Return the [X, Y] coordinate for the center point of the cell that contains the specified text.  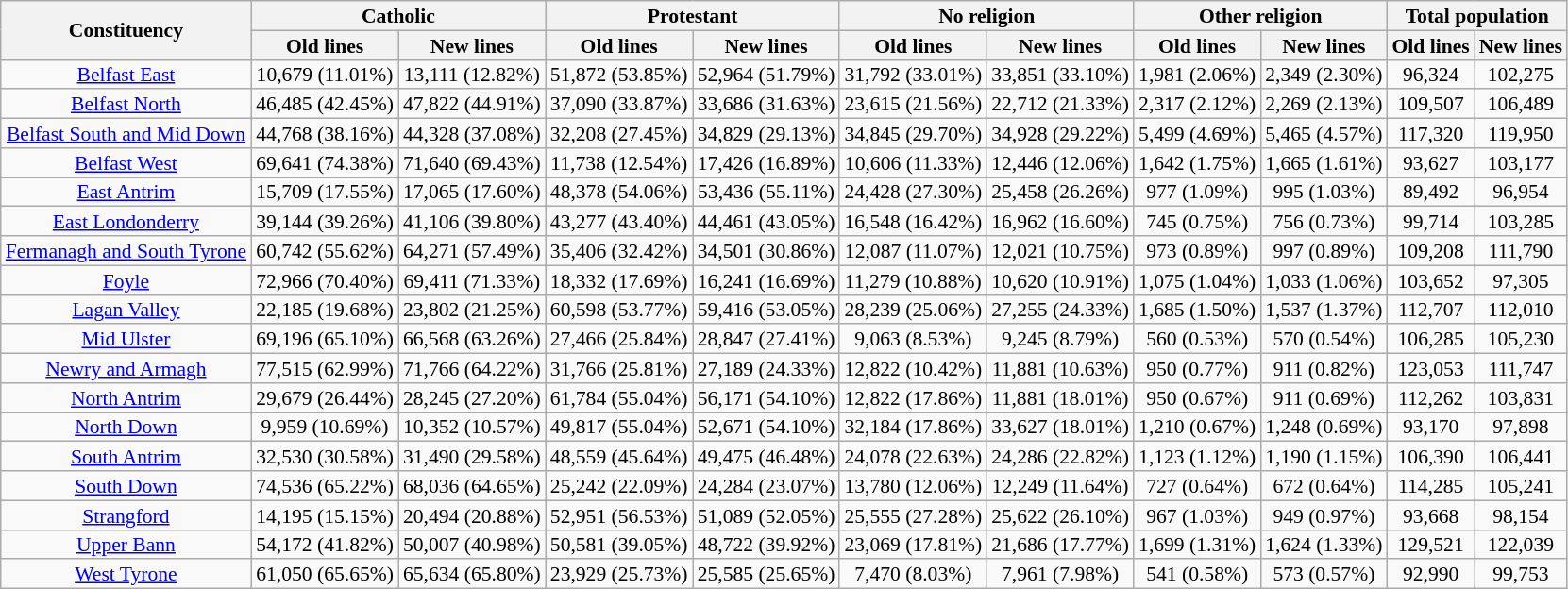
32,530 (30.58%) [325, 457]
1,624 (1.33%) [1324, 544]
103,652 [1430, 279]
103,831 [1521, 398]
995 (1.03%) [1324, 193]
24,078 (22.63%) [913, 457]
18,332 (17.69%) [619, 279]
950 (0.77%) [1197, 368]
92,990 [1430, 574]
Constituency [126, 30]
99,753 [1521, 574]
25,585 (25.65%) [767, 574]
33,851 (33.10%) [1060, 74]
21,686 (17.77%) [1060, 544]
103,285 [1521, 221]
44,461 (43.05%) [767, 221]
1,210 (0.67%) [1197, 427]
99,714 [1430, 221]
48,722 (39.92%) [767, 544]
5,465 (4.57%) [1324, 134]
48,378 (54.06%) [619, 193]
106,489 [1521, 104]
11,279 (10.88%) [913, 279]
16,548 (16.42%) [913, 221]
Belfast West [126, 162]
106,390 [1430, 457]
756 (0.73%) [1324, 221]
111,747 [1521, 368]
49,475 (46.48%) [767, 457]
51,872 (53.85%) [619, 74]
Mid Ulster [126, 340]
106,285 [1430, 340]
23,929 (25.73%) [619, 574]
Fermanagh and South Tyrone [126, 251]
51,089 (52.05%) [767, 515]
32,184 (17.86%) [913, 427]
Catholic [398, 15]
50,007 (40.98%) [472, 544]
1,699 (1.31%) [1197, 544]
34,501 (30.86%) [767, 251]
123,053 [1430, 368]
10,679 (11.01%) [325, 74]
53,436 (55.11%) [767, 193]
29,679 (26.44%) [325, 398]
2,349 (2.30%) [1324, 74]
1,642 (1.75%) [1197, 162]
973 (0.89%) [1197, 251]
997 (0.89%) [1324, 251]
Belfast East [126, 74]
103,177 [1521, 162]
South Antrim [126, 457]
43,277 (43.40%) [619, 221]
35,406 (32.42%) [619, 251]
93,668 [1430, 515]
10,352 (10.57%) [472, 427]
27,255 (24.33%) [1060, 310]
66,568 (63.26%) [472, 340]
1,033 (1.06%) [1324, 279]
22,185 (19.68%) [325, 310]
949 (0.97%) [1324, 515]
977 (1.09%) [1197, 193]
105,241 [1521, 485]
64,271 (57.49%) [472, 251]
34,829 (29.13%) [767, 134]
Strangford [126, 515]
68,036 (64.65%) [472, 485]
114,285 [1430, 485]
98,154 [1521, 515]
12,249 (11.64%) [1060, 485]
12,822 (10.42%) [913, 368]
10,620 (10.91%) [1060, 279]
North Antrim [126, 398]
109,208 [1430, 251]
61,050 (65.65%) [325, 574]
31,490 (29.58%) [472, 457]
15,709 (17.55%) [325, 193]
7,470 (8.03%) [913, 574]
1,537 (1.37%) [1324, 310]
911 (0.69%) [1324, 398]
West Tyrone [126, 574]
31,766 (25.81%) [619, 368]
25,458 (26.26%) [1060, 193]
16,962 (16.60%) [1060, 221]
11,881 (10.63%) [1060, 368]
2,269 (2.13%) [1324, 104]
23,802 (21.25%) [472, 310]
37,090 (33.87%) [619, 104]
17,426 (16.89%) [767, 162]
950 (0.67%) [1197, 398]
1,665 (1.61%) [1324, 162]
74,536 (65.22%) [325, 485]
27,466 (25.84%) [619, 340]
96,324 [1430, 74]
24,428 (27.30%) [913, 193]
60,742 (55.62%) [325, 251]
573 (0.57%) [1324, 574]
69,196 (65.10%) [325, 340]
23,069 (17.81%) [913, 544]
111,790 [1521, 251]
Total population [1476, 15]
34,928 (29.22%) [1060, 134]
105,230 [1521, 340]
23,615 (21.56%) [913, 104]
1,248 (0.69%) [1324, 427]
32,208 (27.45%) [619, 134]
96,954 [1521, 193]
Upper Bann [126, 544]
112,707 [1430, 310]
65,634 (65.80%) [472, 574]
20,494 (20.88%) [472, 515]
41,106 (39.80%) [472, 221]
112,262 [1430, 398]
25,622 (26.10%) [1060, 515]
1,981 (2.06%) [1197, 74]
28,245 (27.20%) [472, 398]
967 (1.03%) [1197, 515]
727 (0.64%) [1197, 485]
34,845 (29.70%) [913, 134]
46,485 (42.45%) [325, 104]
44,768 (38.16%) [325, 134]
52,964 (51.79%) [767, 74]
11,738 (12.54%) [619, 162]
12,446 (12.06%) [1060, 162]
44,328 (37.08%) [472, 134]
102,275 [1521, 74]
2,317 (2.12%) [1197, 104]
31,792 (33.01%) [913, 74]
117,320 [1430, 134]
911 (0.82%) [1324, 368]
47,822 (44.91%) [472, 104]
5,499 (4.69%) [1197, 134]
No religion [986, 15]
24,286 (22.82%) [1060, 457]
89,492 [1430, 193]
541 (0.58%) [1197, 574]
1,190 (1.15%) [1324, 457]
Belfast South and Mid Down [126, 134]
122,039 [1521, 544]
28,847 (27.41%) [767, 340]
10,606 (11.33%) [913, 162]
14,195 (15.15%) [325, 515]
13,111 (12.82%) [472, 74]
12,021 (10.75%) [1060, 251]
106,441 [1521, 457]
South Down [126, 485]
Lagan Valley [126, 310]
570 (0.54%) [1324, 340]
560 (0.53%) [1197, 340]
27,189 (24.33%) [767, 368]
672 (0.64%) [1324, 485]
71,766 (64.22%) [472, 368]
12,822 (17.86%) [913, 398]
97,898 [1521, 427]
48,559 (45.64%) [619, 457]
East Londonderry [126, 221]
69,411 (71.33%) [472, 279]
17,065 (17.60%) [472, 193]
77,515 (62.99%) [325, 368]
93,170 [1430, 427]
39,144 (39.26%) [325, 221]
16,241 (16.69%) [767, 279]
71,640 (69.43%) [472, 162]
24,284 (23.07%) [767, 485]
1,685 (1.50%) [1197, 310]
119,950 [1521, 134]
Other religion [1260, 15]
East Antrim [126, 193]
22,712 (21.33%) [1060, 104]
25,242 (22.09%) [619, 485]
33,686 (31.63%) [767, 104]
9,245 (8.79%) [1060, 340]
Protestant [693, 15]
745 (0.75%) [1197, 221]
1,075 (1.04%) [1197, 279]
33,627 (18.01%) [1060, 427]
50,581 (39.05%) [619, 544]
9,063 (8.53%) [913, 340]
54,172 (41.82%) [325, 544]
112,010 [1521, 310]
109,507 [1430, 104]
13,780 (12.06%) [913, 485]
69,641 (74.38%) [325, 162]
72,966 (70.40%) [325, 279]
129,521 [1430, 544]
25,555 (27.28%) [913, 515]
1,123 (1.12%) [1197, 457]
52,671 (54.10%) [767, 427]
59,416 (53.05%) [767, 310]
North Down [126, 427]
49,817 (55.04%) [619, 427]
11,881 (18.01%) [1060, 398]
61,784 (55.04%) [619, 398]
12,087 (11.07%) [913, 251]
97,305 [1521, 279]
60,598 (53.77%) [619, 310]
28,239 (25.06%) [913, 310]
93,627 [1430, 162]
7,961 (7.98%) [1060, 574]
Foyle [126, 279]
Belfast North [126, 104]
52,951 (56.53%) [619, 515]
56,171 (54.10%) [767, 398]
9,959 (10.69%) [325, 427]
Newry and Armagh [126, 368]
